Find where the given text appears and provide that cell's center as [X, Y] coordinate. 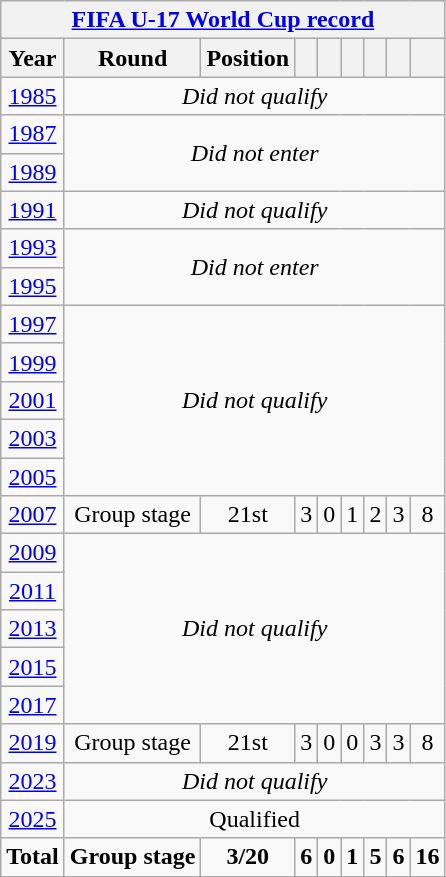
2011 [33, 591]
1995 [33, 286]
2019 [33, 743]
16 [428, 857]
2023 [33, 781]
Round [132, 58]
2007 [33, 515]
1985 [33, 96]
Year [33, 58]
2009 [33, 553]
2025 [33, 819]
2001 [33, 400]
1987 [33, 134]
1993 [33, 248]
2013 [33, 629]
5 [376, 857]
FIFA U-17 World Cup record [223, 20]
1997 [33, 324]
2015 [33, 667]
Qualified [254, 819]
1991 [33, 210]
1989 [33, 172]
2005 [33, 477]
3/20 [248, 857]
Position [248, 58]
2017 [33, 705]
Total [33, 857]
2 [376, 515]
1999 [33, 362]
2003 [33, 438]
